Search for the cell housing the specified text and yield its (x, y) center coordinate. 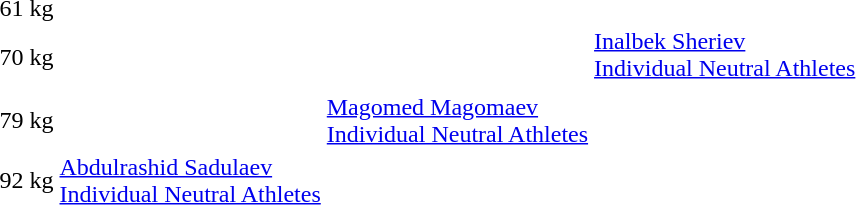
Magomed Magomaev Individual Neutral Athletes (457, 120)
